Scan for the cell matching the given text and deliver its [X, Y] coordinate at center. 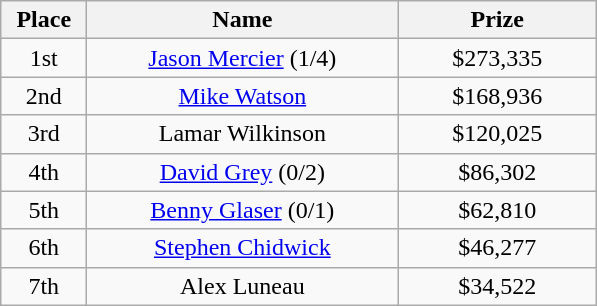
7th [44, 286]
6th [44, 248]
$120,025 [498, 134]
Stephen Chidwick [242, 248]
$34,522 [498, 286]
Alex Luneau [242, 286]
Jason Mercier (1/4) [242, 58]
$46,277 [498, 248]
Prize [498, 20]
David Grey (0/2) [242, 172]
Benny Glaser (0/1) [242, 210]
$168,936 [498, 96]
$86,302 [498, 172]
3rd [44, 134]
Mike Watson [242, 96]
1st [44, 58]
Name [242, 20]
5th [44, 210]
$273,335 [498, 58]
Lamar Wilkinson [242, 134]
Place [44, 20]
2nd [44, 96]
$62,810 [498, 210]
4th [44, 172]
